Detect which cell encompasses the target text, then output its (X, Y) center coordinate. 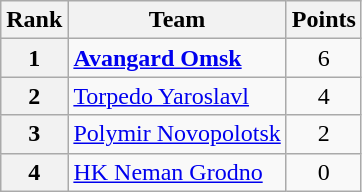
Rank (34, 20)
3 (34, 134)
Torpedo Yaroslavl (177, 96)
HK Neman Grodno (177, 172)
Polymir Novopolotsk (177, 134)
Points (324, 20)
1 (34, 58)
Team (177, 20)
0 (324, 172)
6 (324, 58)
Avangard Omsk (177, 58)
